Extract the (x, y) coordinate from the center of the cell holding the provided text.  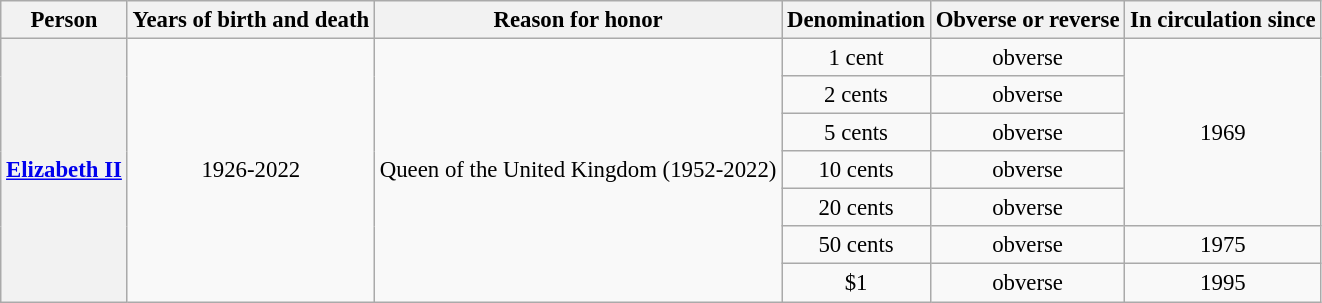
20 cents (856, 208)
In circulation since (1223, 20)
1995 (1223, 283)
$1 (856, 283)
Queen of the United Kingdom (1952-2022) (578, 170)
Elizabeth II (64, 170)
50 cents (856, 245)
2 cents (856, 95)
Reason for honor (578, 20)
5 cents (856, 133)
Years of birth and death (250, 20)
Denomination (856, 20)
1975 (1223, 245)
1926-2022 (250, 170)
1 cent (856, 58)
10 cents (856, 170)
1969 (1223, 133)
Person (64, 20)
Obverse or reverse (1027, 20)
